Pinpoint the cell where the given text exists, returning its [x, y] midpoint coordinate. 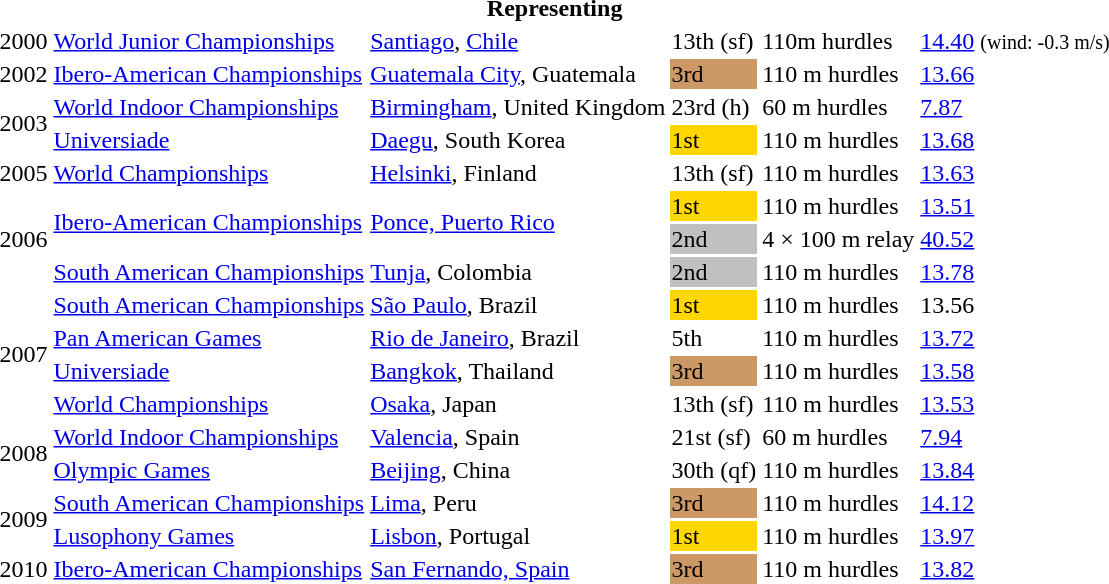
4 × 100 m relay [838, 239]
Osaka, Japan [518, 404]
São Paulo, Brazil [518, 305]
World Junior Championships [209, 41]
Rio de Janeiro, Brazil [518, 338]
Santiago, Chile [518, 41]
110m hurdles [838, 41]
21st (sf) [714, 437]
Bangkok, Thailand [518, 371]
Olympic Games [209, 470]
San Fernando, Spain [518, 569]
Birmingham, United Kingdom [518, 107]
Lisbon, Portugal [518, 536]
Lusophony Games [209, 536]
Lima, Peru [518, 503]
23rd (h) [714, 107]
Ponce, Puerto Rico [518, 222]
Tunja, Colombia [518, 272]
Pan American Games [209, 338]
Helsinki, Finland [518, 173]
5th [714, 338]
30th (qf) [714, 470]
Guatemala City, Guatemala [518, 74]
Beijing, China [518, 470]
Valencia, Spain [518, 437]
Daegu, South Korea [518, 140]
